Provide the (X, Y) coordinate of the cell's center where the given text is located.  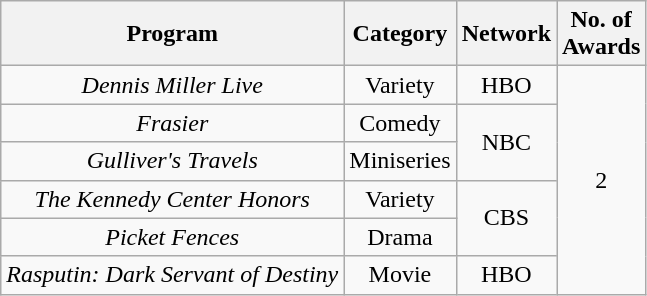
Program (172, 34)
Dennis Miller Live (172, 85)
The Kennedy Center Honors (172, 199)
No. ofAwards (602, 34)
Movie (400, 275)
2 (602, 180)
Network (506, 34)
Gulliver's Travels (172, 161)
CBS (506, 218)
Picket Fences (172, 237)
Miniseries (400, 161)
Frasier (172, 123)
Rasputin: Dark Servant of Destiny (172, 275)
Category (400, 34)
Comedy (400, 123)
NBC (506, 142)
Drama (400, 237)
